Return the (X, Y) coordinate for the center point of the cell that contains the specified text.  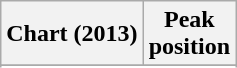
Peakposition (189, 34)
Chart (2013) (72, 34)
